Identify which cell holds the provided text, then report its [x, y] central coordinate. 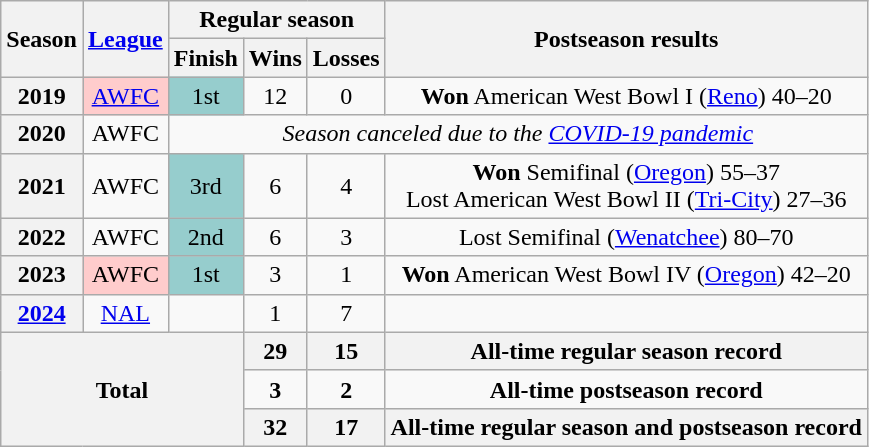
Season [42, 39]
Wins [275, 58]
Postseason results [626, 39]
Won Semifinal (Oregon) 55–37Lost American West Bowl II (Tri-City) 27–36 [626, 186]
2 [346, 389]
NAL [125, 313]
Finish [206, 58]
29 [275, 351]
2021 [42, 186]
2nd [206, 237]
All-time regular season and postseason record [626, 427]
Won American West Bowl IV (Oregon) 42–20 [626, 275]
4 [346, 186]
7 [346, 313]
2023 [42, 275]
12 [275, 96]
All-time postseason record [626, 389]
3rd [206, 186]
0 [346, 96]
Losses [346, 58]
15 [346, 351]
2022 [42, 237]
Season canceled due to the COVID-19 pandemic [518, 134]
Regular season [276, 20]
League [125, 39]
All-time regular season record [626, 351]
Won American West Bowl I (Reno) 40–20 [626, 96]
Lost Semifinal (Wenatchee) 80–70 [626, 237]
2019 [42, 96]
2024 [42, 313]
2020 [42, 134]
17 [346, 427]
Total [122, 389]
32 [275, 427]
